Scan for the cell matching the given text and deliver its [X, Y] coordinate at center. 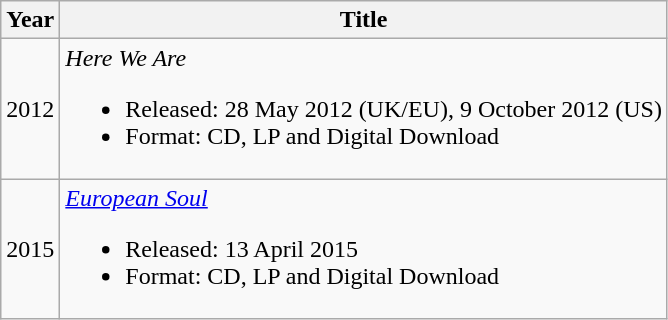
2015 [30, 249]
European SoulReleased: 13 April 2015Format: CD, LP and Digital Download [364, 249]
Here We AreReleased: 28 May 2012 (UK/EU), 9 October 2012 (US)Format: CD, LP and Digital Download [364, 109]
2012 [30, 109]
Title [364, 20]
Year [30, 20]
